Locate the cell with the specified text and output its [x, y] center coordinate. 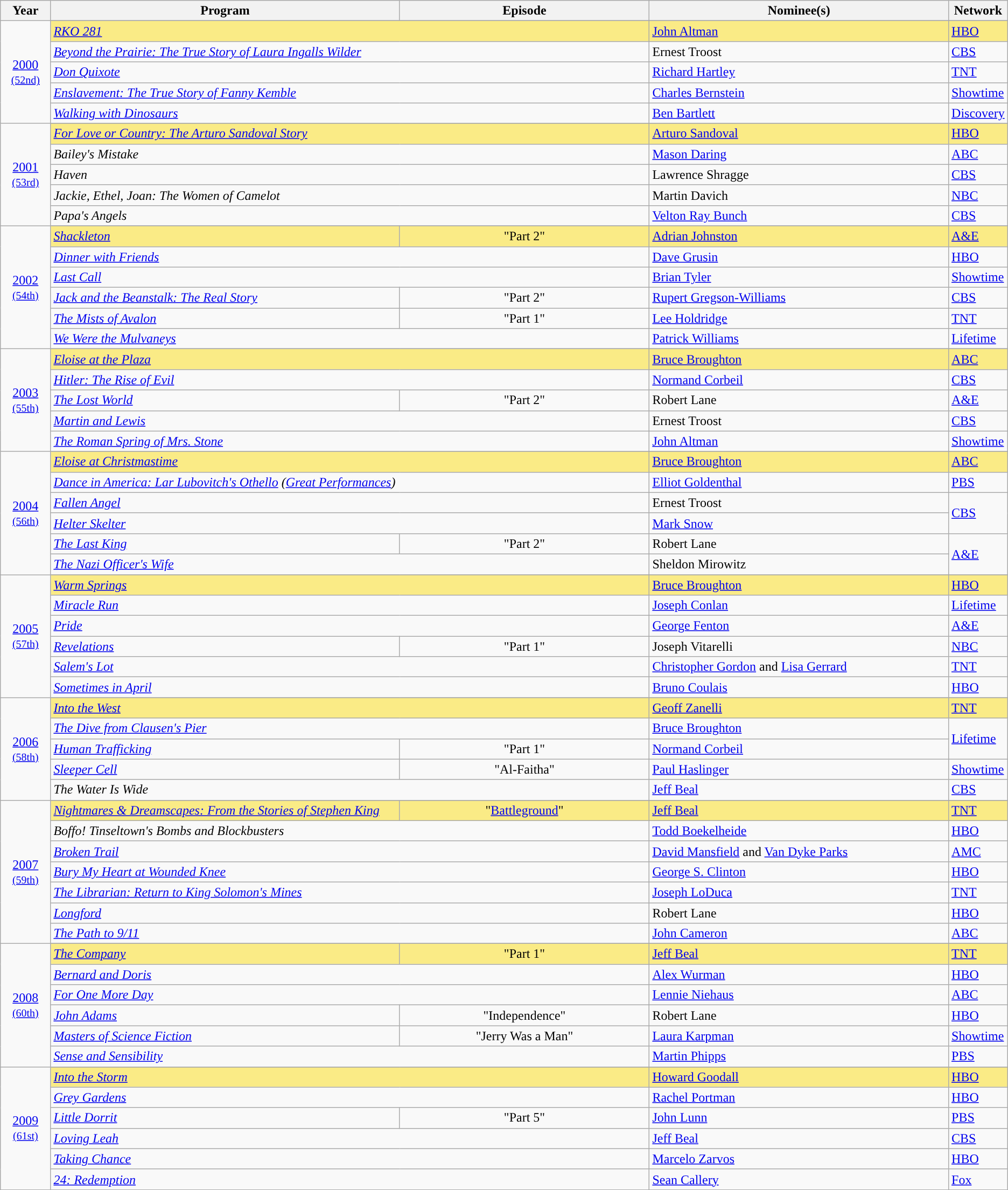
Howard Goodall [799, 1077]
Grey Gardens [350, 1097]
Shackleton [225, 236]
Miracle Run [350, 606]
Sleeper Cell [225, 769]
Paul Haslinger [799, 769]
Haven [350, 175]
Discovery [978, 113]
Martin and Lewis [350, 421]
David Mansfield and Van Dyke Parks [799, 851]
Martin Davich [799, 195]
Hitler: The Rise of Evil [350, 380]
Ben Bartlett [799, 113]
The Mists of Avalon [225, 318]
AMC [978, 851]
Warm Springs [350, 584]
Geoff Zanelli [799, 708]
Into the West [350, 708]
Boffo! Tinseltown's Bombs and Blockbusters [350, 831]
Christopher Gordon and Lisa Gerrard [799, 667]
Alex Wurman [799, 975]
Lee Holdridge [799, 318]
Adrian Johnston [799, 236]
2005(57th) [26, 636]
Arturo Sandoval [799, 134]
Taking Chance [350, 1159]
Sean Callery [799, 1179]
2001(53rd) [26, 175]
Bruno Coulais [799, 687]
Joseph Conlan [799, 606]
Human Trafficking [225, 749]
We Were the Mulvaneys [350, 339]
The Last King [225, 544]
Program [225, 11]
RKO 281 [350, 31]
John Lunn [799, 1118]
George S. Clinton [799, 872]
Masters of Science Fiction [225, 1036]
Lennie Niehaus [799, 995]
Charles Bernstein [799, 93]
Year [26, 11]
Helter Skelter [350, 523]
For One More Day [350, 995]
The Water Is Wide [350, 790]
"Part 5" [524, 1118]
Dinner with Friends [350, 257]
The Dive from Clausen's Pier [350, 728]
For Love or Country: The Arturo Sandoval Story [350, 134]
John Cameron [799, 934]
Sometimes in April [350, 687]
24: Redemption [350, 1179]
2002(54th) [26, 287]
Fox [978, 1179]
Salem's Lot [350, 667]
The Company [225, 954]
2006(58th) [26, 749]
Elliot Goldenthal [799, 482]
John Adams [225, 1015]
Nightmares & Dreamscapes: From the Stories of Stephen King [225, 810]
Laura Karpman [799, 1036]
Brian Tyler [799, 277]
Nominee(s) [799, 11]
Jack and the Beanstalk: The Real Story [225, 298]
Broken Trail [350, 851]
Eloise at Christmastime [350, 462]
Richard Hartley [799, 72]
2009(61st) [26, 1128]
Mark Snow [799, 523]
Rachel Portman [799, 1097]
Network [978, 11]
The Librarian: Return to King Solomon's Mines [350, 892]
Joseph LoDuca [799, 892]
2008(60th) [26, 1005]
Enslavement: The True Story of Fanny Kemble [350, 93]
Dance in America: Lar Lubovitch's Othello (Great Performances) [350, 482]
Last Call [350, 277]
Lawrence Shragge [799, 175]
Pride [350, 626]
George Fenton [799, 626]
The Path to 9/11 [350, 934]
Jackie, Ethel, Joan: The Women of Camelot [350, 195]
The Lost World [225, 400]
Bury My Heart at Wounded Knee [350, 872]
Dave Grusin [799, 257]
Martin Phipps [799, 1056]
Sheldon Mirowitz [799, 564]
Bailey's Mistake [350, 154]
Eloise at the Plaza [350, 359]
2004(56th) [26, 513]
2003(55th) [26, 400]
Marcelo Zarvos [799, 1159]
"Battleground" [524, 810]
Mason Daring [799, 154]
Sense and Sensibility [350, 1056]
Joseph Vitarelli [799, 646]
2000(52nd) [26, 72]
Little Dorrit [225, 1118]
"Independence" [524, 1015]
Beyond the Prairie: The True Story of Laura Ingalls Wilder [350, 52]
Velton Ray Bunch [799, 215]
Loving Leah [350, 1138]
Walking with Dinosaurs [350, 113]
Patrick Williams [799, 339]
Episode [524, 11]
Todd Boekelheide [799, 831]
2007(59th) [26, 872]
Rupert Gregson-Williams [799, 298]
"Jerry Was a Man" [524, 1036]
Fallen Angel [350, 503]
Don Quixote [350, 72]
The Nazi Officer's Wife [350, 564]
The Roman Spring of Mrs. Stone [350, 441]
Papa's Angels [350, 215]
Revelations [225, 646]
Into the Storm [350, 1077]
Bernard and Doris [350, 975]
"Al-Faitha" [524, 769]
Longford [350, 913]
